Extract the [x, y] coordinate from the center of the cell holding the provided text.  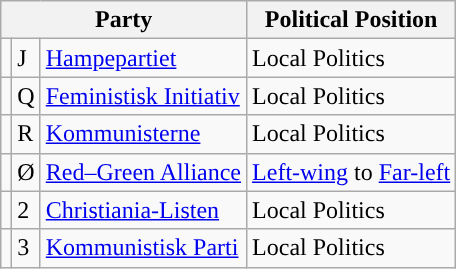
Left-wing to Far-left [352, 172]
Party [124, 20]
3 [26, 248]
Political Position [352, 20]
Kommunisterne [143, 134]
Kommunistisk Parti [143, 248]
Red–Green Alliance [143, 172]
R [26, 134]
Hampepartiet [143, 58]
J [26, 58]
Q [26, 96]
Christiania-Listen [143, 210]
2 [26, 210]
Ø [26, 172]
Feministisk Initiativ [143, 96]
